Search for the cell housing the specified text and yield its [X, Y] center coordinate. 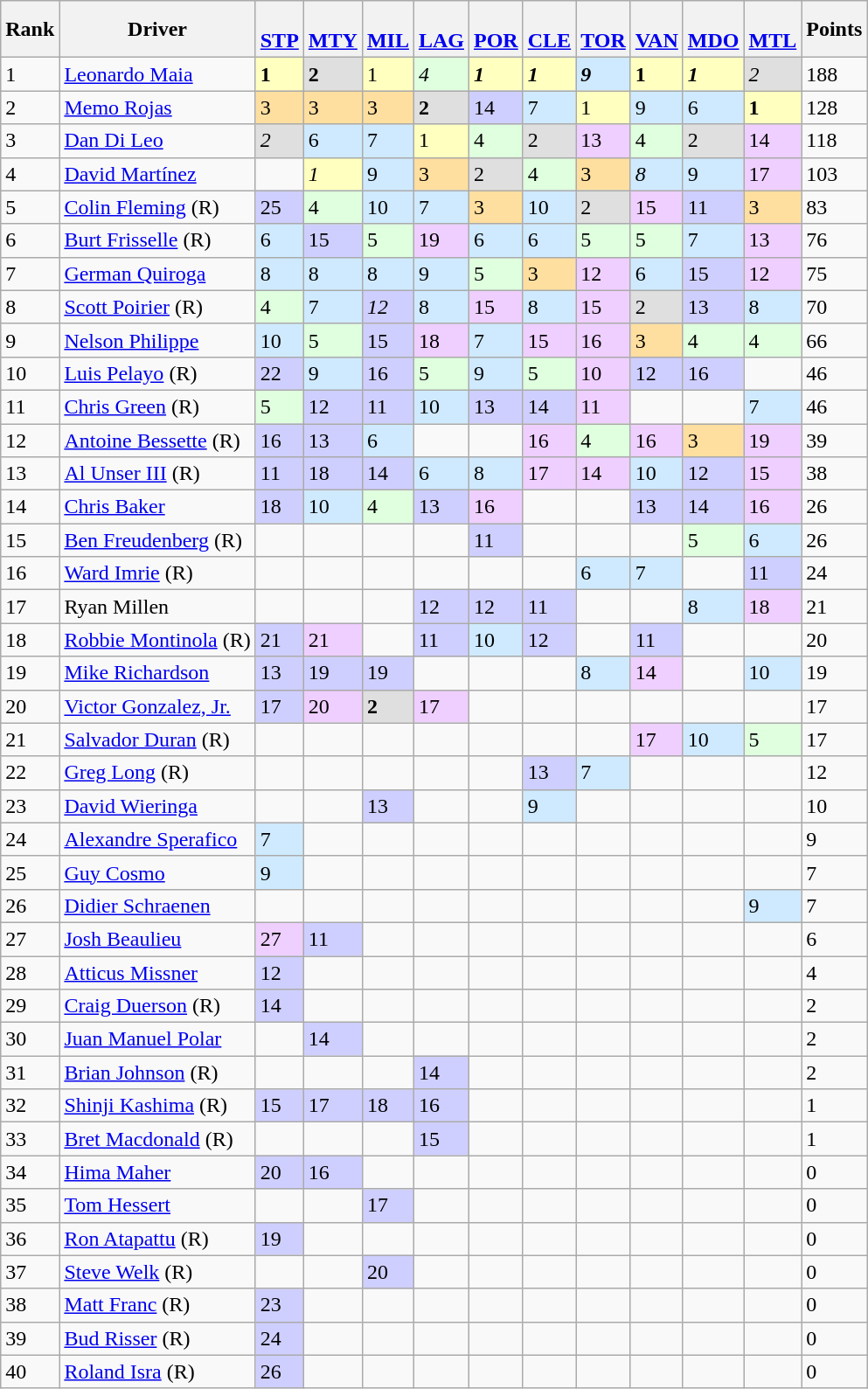
Nelson Philippe [157, 340]
Shinji Kashima (R) [157, 1106]
75 [834, 274]
128 [834, 108]
Ben Freudenberg (R) [157, 540]
188 [834, 74]
Scott Poirier (R) [157, 307]
Colin Fleming (R) [157, 207]
Ryan Millen [157, 607]
Mike Richardson [157, 673]
Hima Maher [157, 1172]
Guy Cosmo [157, 872]
76 [834, 240]
Greg Long (R) [157, 773]
Ron Atapattu (R) [157, 1239]
POR [496, 30]
Juan Manuel Polar [157, 1039]
Craig Duerson (R) [157, 1006]
37 [30, 1272]
Points [834, 30]
Victor Gonzalez, Jr. [157, 706]
MDO [713, 30]
40 [30, 1372]
Bud Risser (R) [157, 1338]
Matt Franc (R) [157, 1305]
Chris Baker [157, 507]
Salvador Duran (R) [157, 740]
28 [30, 973]
34 [30, 1172]
David Wieringa [157, 806]
Driver [157, 30]
Burt Frisselle (R) [157, 240]
MTL [773, 30]
30 [30, 1039]
35 [30, 1205]
Bret Macdonald (R) [157, 1139]
MTY [332, 30]
Roland Isra (R) [157, 1372]
32 [30, 1106]
Dan Di Leo [157, 141]
Luis Pelayo (R) [157, 373]
36 [30, 1239]
Robbie Montinola (R) [157, 640]
MIL [388, 30]
29 [30, 1006]
CLE [549, 30]
VAN [656, 30]
Josh Beaulieu [157, 939]
Tom Hessert [157, 1205]
83 [834, 207]
TOR [603, 30]
Didier Schraenen [157, 906]
Steve Welk (R) [157, 1272]
David Martínez [157, 174]
33 [30, 1139]
70 [834, 307]
Brian Johnson (R) [157, 1073]
Atticus Missner [157, 973]
Chris Green (R) [157, 406]
31 [30, 1073]
STP [280, 30]
Alexandre Sperafico [157, 839]
103 [834, 174]
Leonardo Maia [157, 74]
German Quiroga [157, 274]
Al Unser III (R) [157, 474]
LAG [441, 30]
118 [834, 141]
Rank [30, 30]
Antoine Bessette (R) [157, 440]
Memo Rojas [157, 108]
66 [834, 340]
Ward Imrie (R) [157, 573]
